Detect which cell encompasses the target text, then output its [x, y] center coordinate. 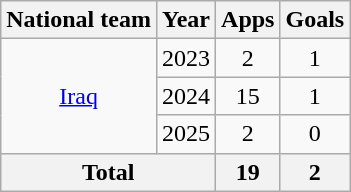
Total [108, 172]
19 [248, 172]
2025 [186, 134]
0 [315, 134]
Year [186, 20]
15 [248, 96]
2024 [186, 96]
Iraq [79, 96]
National team [79, 20]
Apps [248, 20]
2023 [186, 58]
Goals [315, 20]
